Locate the cell with the specified text and output its [X, Y] center coordinate. 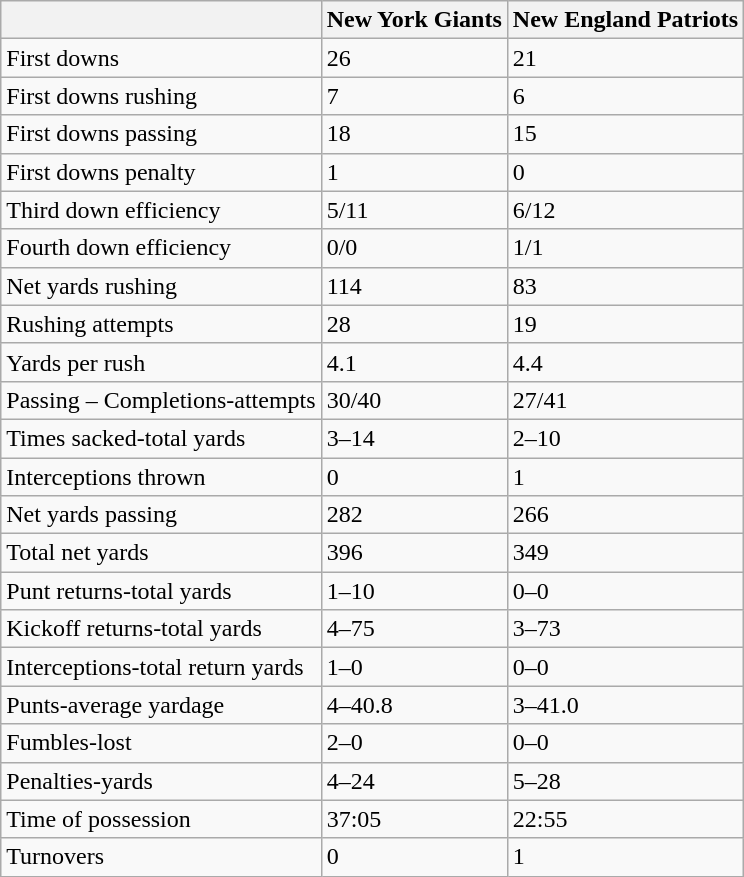
Net yards passing [161, 515]
4–75 [414, 629]
Passing – Completions-attempts [161, 400]
1/1 [625, 248]
Interceptions-total return yards [161, 667]
Times sacked-total yards [161, 438]
7 [414, 96]
6 [625, 96]
5/11 [414, 210]
New England Patriots [625, 20]
Net yards rushing [161, 286]
282 [414, 515]
First downs rushing [161, 96]
15 [625, 134]
Yards per rush [161, 362]
4.4 [625, 362]
4.1 [414, 362]
21 [625, 58]
1–0 [414, 667]
27/41 [625, 400]
First downs penalty [161, 172]
18 [414, 134]
4–40.8 [414, 705]
3–73 [625, 629]
Fumbles-lost [161, 743]
19 [625, 324]
114 [414, 286]
Third down efficiency [161, 210]
396 [414, 553]
Penalties-yards [161, 781]
2–10 [625, 438]
83 [625, 286]
Interceptions thrown [161, 477]
28 [414, 324]
0/0 [414, 248]
22:55 [625, 819]
26 [414, 58]
6/12 [625, 210]
5–28 [625, 781]
Turnovers [161, 857]
2–0 [414, 743]
Kickoff returns-total yards [161, 629]
Punt returns-total yards [161, 591]
1–10 [414, 591]
Fourth down efficiency [161, 248]
Total net yards [161, 553]
37:05 [414, 819]
First downs passing [161, 134]
266 [625, 515]
Time of possession [161, 819]
3–41.0 [625, 705]
Punts-average yardage [161, 705]
4–24 [414, 781]
First downs [161, 58]
3–14 [414, 438]
New York Giants [414, 20]
Rushing attempts [161, 324]
30/40 [414, 400]
349 [625, 553]
